Detect which cell encompasses the target text, then output its [x, y] center coordinate. 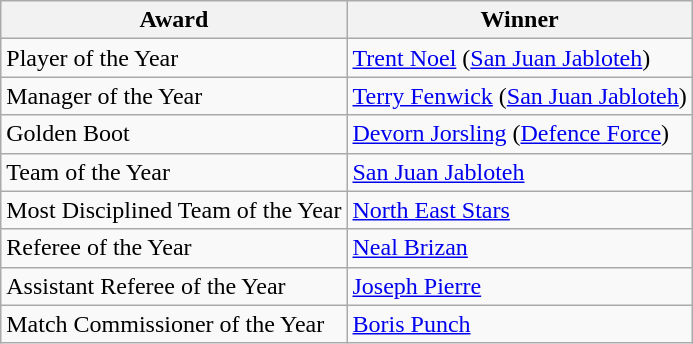
North East Stars [520, 210]
Boris Punch [520, 324]
Assistant Referee of the Year [174, 286]
San Juan Jabloteh [520, 172]
Winner [520, 20]
Award [174, 20]
Neal Brizan [520, 248]
Referee of the Year [174, 248]
Terry Fenwick (San Juan Jabloteh) [520, 96]
Joseph Pierre [520, 286]
Most Disciplined Team of the Year [174, 210]
Player of the Year [174, 58]
Golden Boot [174, 134]
Trent Noel (San Juan Jabloteh) [520, 58]
Team of the Year [174, 172]
Manager of the Year [174, 96]
Devorn Jorsling (Defence Force) [520, 134]
Match Commissioner of the Year [174, 324]
